Capture the cell that displays the provided text and extract its [X, Y] central coordinate. 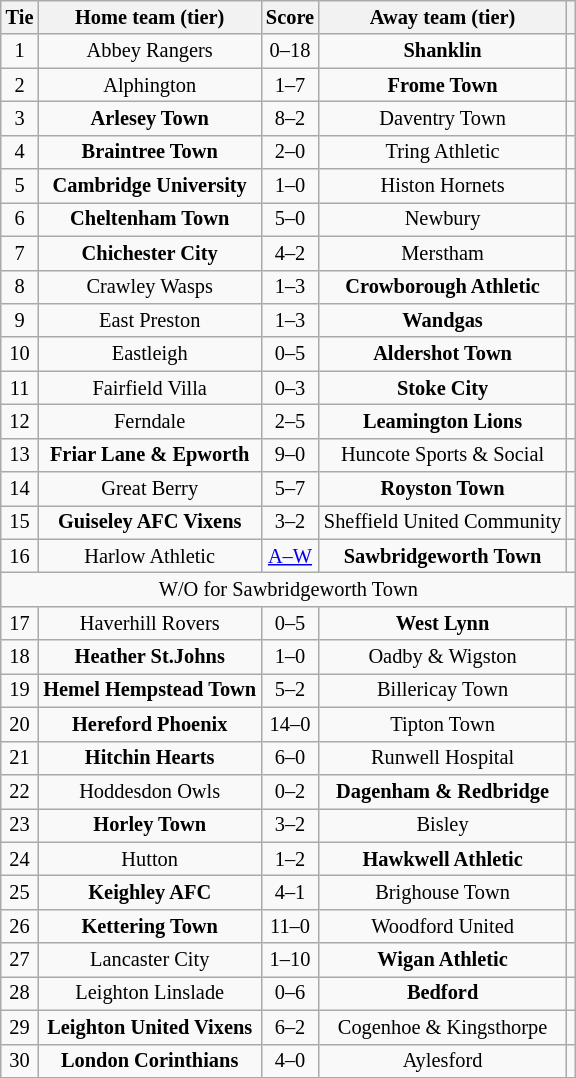
11–0 [290, 926]
Sheffield United Community [442, 522]
Score [290, 17]
21 [20, 758]
Bedford [442, 993]
13 [20, 455]
Harlow Athletic [150, 556]
1–10 [290, 960]
0–18 [290, 51]
Fairfield Villa [150, 388]
1–7 [290, 85]
18 [20, 657]
Leamington Lions [442, 421]
Shanklin [442, 51]
Hoddesdon Owls [150, 791]
Wandgas [442, 320]
Leighton Linslade [150, 993]
5–0 [290, 219]
9–0 [290, 455]
6–0 [290, 758]
Daventry Town [442, 118]
A–W [290, 556]
Frome Town [442, 85]
Keighley AFC [150, 892]
Woodford United [442, 926]
2 [20, 85]
Crowborough Athletic [442, 287]
Huncote Sports & Social [442, 455]
Runwell Hospital [442, 758]
1–2 [290, 859]
Arlesey Town [150, 118]
17 [20, 623]
Merstham [442, 253]
Hutton [150, 859]
Stoke City [442, 388]
Heather St.Johns [150, 657]
Guiseley AFC Vixens [150, 522]
0–6 [290, 993]
Newbury [442, 219]
28 [20, 993]
Home team (tier) [150, 17]
Great Berry [150, 489]
Royston Town [442, 489]
8 [20, 287]
24 [20, 859]
Braintree Town [150, 152]
14–0 [290, 724]
5–7 [290, 489]
23 [20, 825]
Haverhill Rovers [150, 623]
Wigan Athletic [442, 960]
15 [20, 522]
20 [20, 724]
9 [20, 320]
Hawkwell Athletic [442, 859]
Kettering Town [150, 926]
Ferndale [150, 421]
W/O for Sawbridgeworth Town [288, 589]
Aylesford [442, 1061]
7 [20, 253]
Horley Town [150, 825]
29 [20, 1027]
Hitchin Hearts [150, 758]
11 [20, 388]
22 [20, 791]
Leighton United Vixens [150, 1027]
4–0 [290, 1061]
Eastleigh [150, 354]
Chichester City [150, 253]
Cogenhoe & Kingsthorpe [442, 1027]
Abbey Rangers [150, 51]
5 [20, 186]
30 [20, 1061]
4–1 [290, 892]
2–0 [290, 152]
Crawley Wasps [150, 287]
6–2 [290, 1027]
19 [20, 690]
Histon Hornets [442, 186]
Cambridge University [150, 186]
Alphington [150, 85]
Billericay Town [442, 690]
14 [20, 489]
12 [20, 421]
4–2 [290, 253]
Away team (tier) [442, 17]
Sawbridgeworth Town [442, 556]
East Preston [150, 320]
0–3 [290, 388]
16 [20, 556]
Aldershot Town [442, 354]
2–5 [290, 421]
West Lynn [442, 623]
Hereford Phoenix [150, 724]
26 [20, 926]
1 [20, 51]
25 [20, 892]
Hemel Hempstead Town [150, 690]
8–2 [290, 118]
Tie [20, 17]
0–2 [290, 791]
Friar Lane & Epworth [150, 455]
6 [20, 219]
10 [20, 354]
Tipton Town [442, 724]
Dagenham & Redbridge [442, 791]
Bisley [442, 825]
London Corinthians [150, 1061]
27 [20, 960]
Tring Athletic [442, 152]
4 [20, 152]
3 [20, 118]
Lancaster City [150, 960]
Oadby & Wigston [442, 657]
Cheltenham Town [150, 219]
Brighouse Town [442, 892]
5–2 [290, 690]
